Identify which cell holds the provided text, then report its (X, Y) central coordinate. 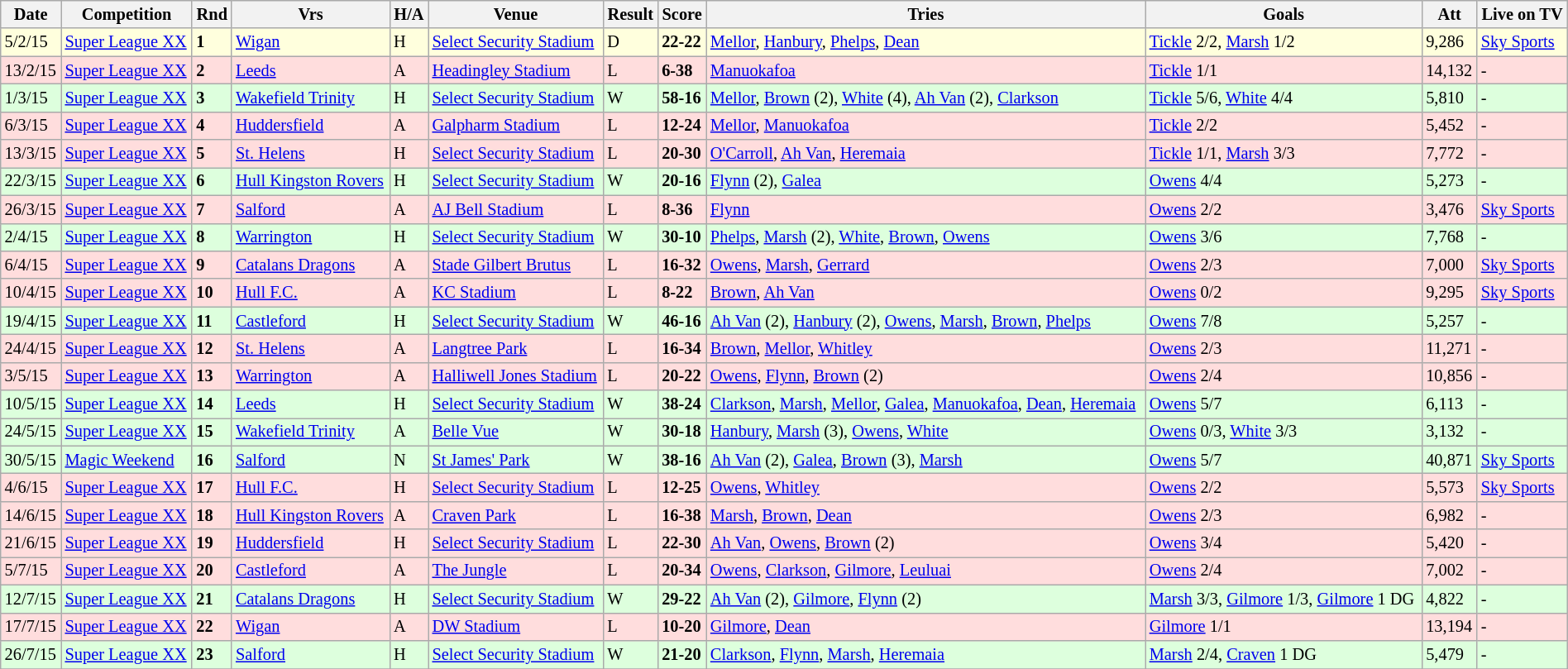
18 (212, 515)
19/4/15 (31, 321)
Gilmore, Dean (926, 627)
5,573 (1449, 487)
4/6/15 (31, 487)
6/3/15 (31, 126)
Mellor, Manuokafoa (926, 126)
12 (212, 348)
12-25 (681, 487)
3/5/15 (31, 376)
Langtree Park (516, 348)
Clarkson, Flynn, Marsh, Heremaia (926, 654)
Marsh 3/3, Gilmore 1/3, Gilmore 1 DG (1284, 599)
10 (212, 293)
Owens 0/3, White 3/3 (1284, 432)
Manuokafoa (926, 70)
KC Stadium (516, 293)
20-16 (681, 181)
Owens, Marsh, Gerrard (926, 265)
Tries (926, 14)
Phelps, Marsh (2), White, Brown, Owens (926, 237)
5,273 (1449, 181)
Brown, Ah Van (926, 293)
22 (212, 627)
22/3/15 (31, 181)
Belle Vue (516, 432)
Tickle 1/1 (1284, 70)
Owens 7/8 (1284, 321)
23 (212, 654)
D (630, 42)
Marsh 2/4, Craven 1 DG (1284, 654)
15 (212, 432)
5,452 (1449, 126)
10/5/15 (31, 404)
26/3/15 (31, 209)
Ah Van (2), Hanbury (2), Owens, Marsh, Brown, Phelps (926, 321)
16-32 (681, 265)
Mellor, Hanbury, Phelps, Dean (926, 42)
10/4/15 (31, 293)
20 (212, 571)
12-24 (681, 126)
58-16 (681, 98)
9 (212, 265)
Vrs (311, 14)
Owens, Clarkson, Gilmore, Leuluai (926, 571)
26/7/15 (31, 654)
17 (212, 487)
3,476 (1449, 209)
Headingley Stadium (516, 70)
6,113 (1449, 404)
22-22 (681, 42)
13/3/15 (31, 154)
13/2/15 (31, 70)
16-34 (681, 348)
Mellor, Brown (2), White (4), Ah Van (2), Clarkson (926, 98)
9,295 (1449, 293)
1/3/15 (31, 98)
The Jungle (516, 571)
12/7/15 (31, 599)
Owens 3/4 (1284, 543)
20-22 (681, 376)
Result (630, 14)
H/A (409, 14)
Halliwell Jones Stadium (516, 376)
Owens, Whitley (926, 487)
40,871 (1449, 460)
Brown, Mellor, Whitley (926, 348)
St James' Park (516, 460)
6-38 (681, 70)
N (409, 460)
46-16 (681, 321)
3,132 (1449, 432)
Marsh, Brown, Dean (926, 515)
16-38 (681, 515)
8-36 (681, 209)
Owens 4/4 (1284, 181)
8-22 (681, 293)
17/7/15 (31, 627)
4 (212, 126)
24/4/15 (31, 348)
Tickle 2/2 (1284, 126)
Owens, Flynn, Brown (2) (926, 376)
Flynn (926, 209)
Live on TV (1522, 14)
38-16 (681, 460)
5,420 (1449, 543)
Owens 0/2 (1284, 293)
22-30 (681, 543)
2/4/15 (31, 237)
30-18 (681, 432)
2 (212, 70)
20-30 (681, 154)
Date (31, 14)
21 (212, 599)
Tickle 2/2, Marsh 1/2 (1284, 42)
4,822 (1449, 599)
Clarkson, Marsh, Mellor, Galea, Manuokafoa, Dean, Heremaia (926, 404)
5,479 (1449, 654)
10-20 (681, 627)
DW Stadium (516, 627)
8 (212, 237)
13 (212, 376)
6/4/15 (31, 265)
1 (212, 42)
24/5/15 (31, 432)
Stade Gilbert Brutus (516, 265)
38-24 (681, 404)
3 (212, 98)
5/7/15 (31, 571)
21-20 (681, 654)
Score (681, 14)
10,856 (1449, 376)
Competition (127, 14)
16 (212, 460)
11 (212, 321)
14 (212, 404)
AJ Bell Stadium (516, 209)
7,000 (1449, 265)
14/6/15 (31, 515)
O'Carroll, Ah Van, Heremaia (926, 154)
11,271 (1449, 348)
Ah Van (2), Galea, Brown (3), Marsh (926, 460)
Ah Van (2), Gilmore, Flynn (2) (926, 599)
Ah Van, Owens, Brown (2) (926, 543)
7,002 (1449, 571)
9,286 (1449, 42)
30/5/15 (31, 460)
Goals (1284, 14)
Tickle 5/6, White 4/4 (1284, 98)
7,772 (1449, 154)
Craven Park (516, 515)
13,194 (1449, 627)
14,132 (1449, 70)
Galpharm Stadium (516, 126)
Hanbury, Marsh (3), Owens, White (926, 432)
20-34 (681, 571)
5/2/15 (31, 42)
Tickle 1/1, Marsh 3/3 (1284, 154)
7 (212, 209)
Magic Weekend (127, 460)
19 (212, 543)
5,810 (1449, 98)
5,257 (1449, 321)
Venue (516, 14)
Gilmore 1/1 (1284, 627)
21/6/15 (31, 543)
Att (1449, 14)
Owens 3/6 (1284, 237)
6 (212, 181)
5 (212, 154)
30-10 (681, 237)
Rnd (212, 14)
29-22 (681, 599)
6,982 (1449, 515)
7,768 (1449, 237)
Flynn (2), Galea (926, 181)
